For the text-containing cell, return its midpoint in [X, Y] coordinate format. 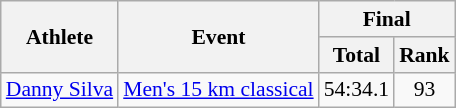
Athlete [60, 36]
54:34.1 [356, 90]
Total [356, 55]
Danny Silva [60, 90]
Event [218, 36]
Rank [424, 55]
93 [424, 90]
Final [387, 19]
Men's 15 km classical [218, 90]
